Identify which cell holds the provided text, then report its [X, Y] central coordinate. 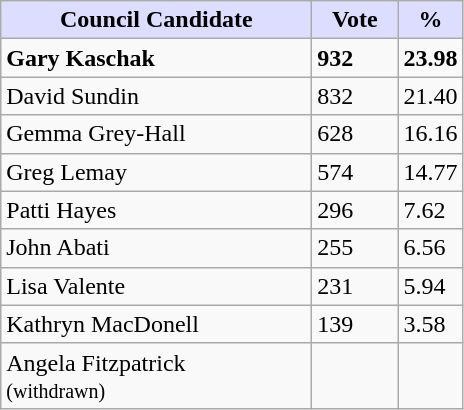
3.58 [430, 324]
832 [355, 96]
932 [355, 58]
16.16 [430, 134]
% [430, 20]
231 [355, 286]
23.98 [430, 58]
628 [355, 134]
Angela Fitzpatrick(withdrawn) [156, 376]
139 [355, 324]
Kathryn MacDonell [156, 324]
574 [355, 172]
Greg Lemay [156, 172]
Gemma Grey-Hall [156, 134]
255 [355, 248]
Council Candidate [156, 20]
296 [355, 210]
John Abati [156, 248]
7.62 [430, 210]
Lisa Valente [156, 286]
21.40 [430, 96]
Vote [355, 20]
Patti Hayes [156, 210]
6.56 [430, 248]
14.77 [430, 172]
5.94 [430, 286]
Gary Kaschak [156, 58]
David Sundin [156, 96]
